For the text-containing cell, return its midpoint in [x, y] coordinate format. 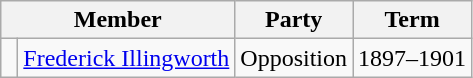
Opposition [294, 58]
Party [294, 20]
Member [118, 20]
Term [412, 20]
1897–1901 [412, 58]
Frederick Illingworth [126, 58]
